Detect which cell encompasses the target text, then output its [x, y] center coordinate. 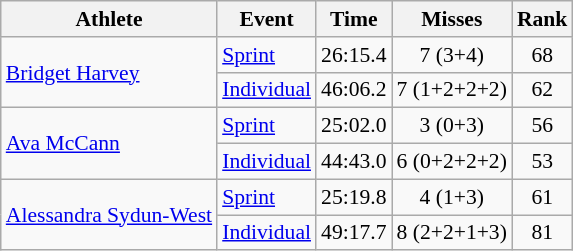
3 (0+3) [452, 126]
26:15.4 [354, 55]
Ava McCann [109, 144]
61 [542, 197]
6 (0+2+2+2) [452, 162]
25:02.0 [354, 126]
Alessandra Sydun-West [109, 214]
56 [542, 126]
Time [354, 19]
7 (3+4) [452, 55]
25:19.8 [354, 197]
4 (1+3) [452, 197]
Misses [452, 19]
Athlete [109, 19]
8 (2+2+1+3) [452, 233]
Event [266, 19]
Bridget Harvey [109, 72]
7 (1+2+2+2) [452, 90]
49:17.7 [354, 233]
46:06.2 [354, 90]
Rank [542, 19]
62 [542, 90]
44:43.0 [354, 162]
68 [542, 55]
53 [542, 162]
81 [542, 233]
